Output the [X, Y] coordinate of the center of the cell containing the given text.  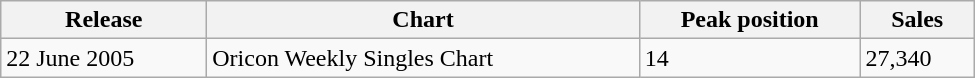
Chart [424, 20]
Peak position [750, 20]
22 June 2005 [104, 58]
Sales [917, 20]
14 [750, 58]
27,340 [917, 58]
Release [104, 20]
Oricon Weekly Singles Chart [424, 58]
